Provide the (X, Y) coordinate of the cell's center where the given text is located.  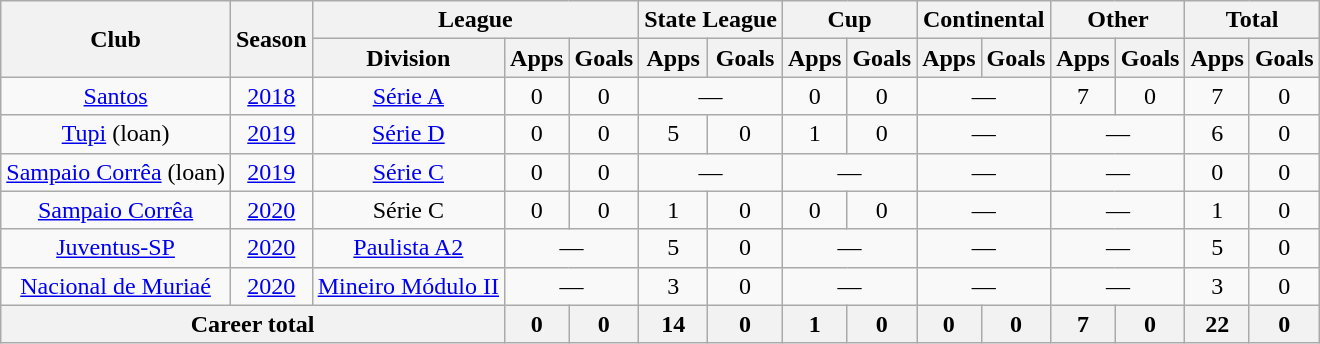
State League (711, 20)
Other (1118, 20)
2018 (271, 96)
League (476, 20)
Continental (984, 20)
Juventus-SP (116, 248)
Season (271, 39)
Paulista A2 (408, 248)
Santos (116, 96)
Tupi (loan) (116, 134)
Sampaio Corrêa (116, 210)
Cup (849, 20)
Mineiro Módulo II (408, 286)
22 (1217, 324)
Division (408, 58)
Total (1252, 20)
Série D (408, 134)
Sampaio Corrêa (loan) (116, 172)
14 (674, 324)
6 (1217, 134)
Career total (253, 324)
Série A (408, 96)
Nacional de Muriaé (116, 286)
Club (116, 39)
